Identify which cell holds the provided text, then report its [x, y] central coordinate. 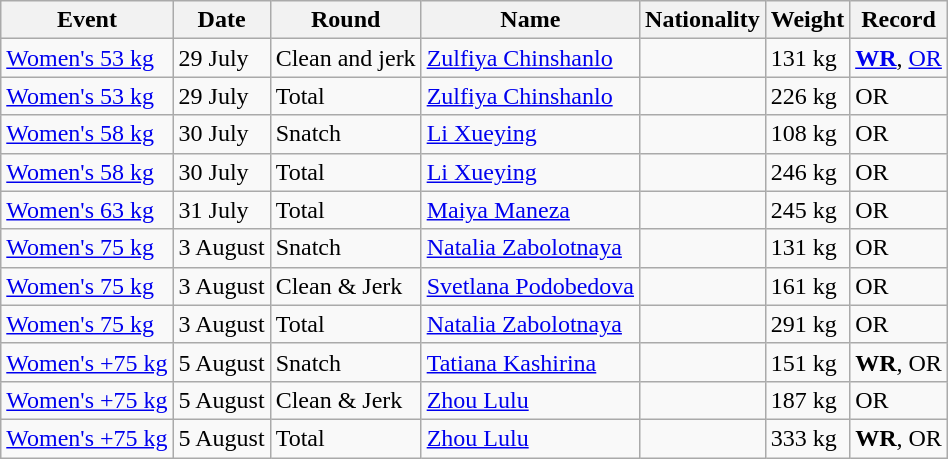
Date [222, 20]
151 kg [807, 362]
108 kg [807, 134]
226 kg [807, 96]
Weight [807, 20]
Clean and jerk [346, 58]
Women's 63 kg [87, 210]
Record [899, 20]
Svetlana Podobedova [530, 286]
291 kg [807, 324]
161 kg [807, 286]
Tatiana Kashirina [530, 362]
333 kg [807, 438]
Name [530, 20]
Maiya Maneza [530, 210]
Round [346, 20]
Nationality [703, 20]
187 kg [807, 400]
Event [87, 20]
31 July [222, 210]
245 kg [807, 210]
246 kg [807, 172]
